Return the [X, Y] coordinate for the center point of the cell that contains the specified text.  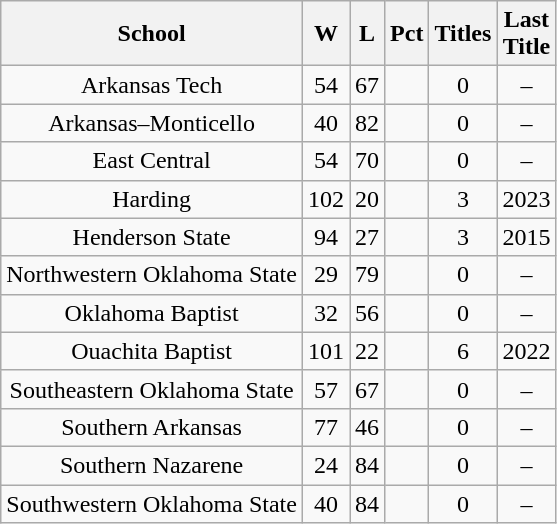
W [326, 34]
82 [368, 123]
24 [326, 465]
Pct [407, 34]
57 [326, 389]
L [368, 34]
Southeastern Oklahoma State [152, 389]
Southwestern Oklahoma State [152, 503]
Ouachita Baptist [152, 351]
Southern Nazarene [152, 465]
2023 [526, 199]
Harding [152, 199]
77 [326, 427]
32 [326, 313]
Southern Arkansas [152, 427]
56 [368, 313]
Arkansas Tech [152, 85]
2022 [526, 351]
School [152, 34]
27 [368, 237]
79 [368, 275]
Northwestern Oklahoma State [152, 275]
70 [368, 161]
94 [326, 237]
20 [368, 199]
2015 [526, 237]
Oklahoma Baptist [152, 313]
Henderson State [152, 237]
6 [463, 351]
Arkansas–Monticello [152, 123]
29 [326, 275]
LastTitle [526, 34]
Titles [463, 34]
102 [326, 199]
22 [368, 351]
East Central [152, 161]
46 [368, 427]
101 [326, 351]
